Search for the cell housing the specified text and yield its (x, y) center coordinate. 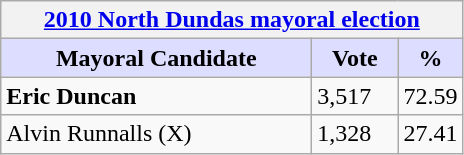
3,517 (355, 96)
Vote (355, 58)
Eric Duncan (156, 96)
1,328 (355, 134)
27.41 (430, 134)
% (430, 58)
Alvin Runnalls (X) (156, 134)
Mayoral Candidate (156, 58)
72.59 (430, 96)
2010 North Dundas mayoral election (232, 20)
